Find where the given text appears and provide that cell's center as (X, Y) coordinate. 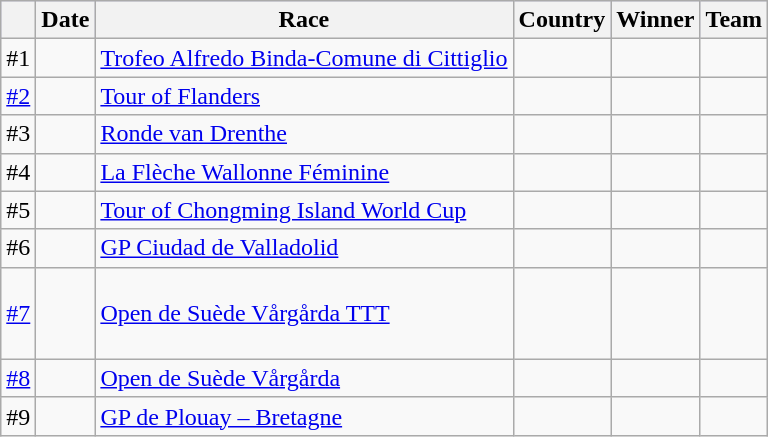
Open de Suède Vårgårda TTT (304, 313)
#6 (18, 248)
Open de Suède Vårgårda (304, 378)
Country (562, 20)
#4 (18, 172)
Winner (656, 20)
#2 (18, 96)
#7 (18, 313)
Tour of Flanders (304, 96)
#5 (18, 210)
Trofeo Alfredo Binda-Comune di Cittiglio (304, 58)
Date (66, 20)
Ronde van Drenthe (304, 134)
GP de Plouay – Bretagne (304, 416)
#8 (18, 378)
GP Ciudad de Valladolid (304, 248)
#1 (18, 58)
#9 (18, 416)
#3 (18, 134)
Race (304, 20)
Team (734, 20)
La Flèche Wallonne Féminine (304, 172)
Tour of Chongming Island World Cup (304, 210)
